For the text-containing cell, return its midpoint in [X, Y] coordinate format. 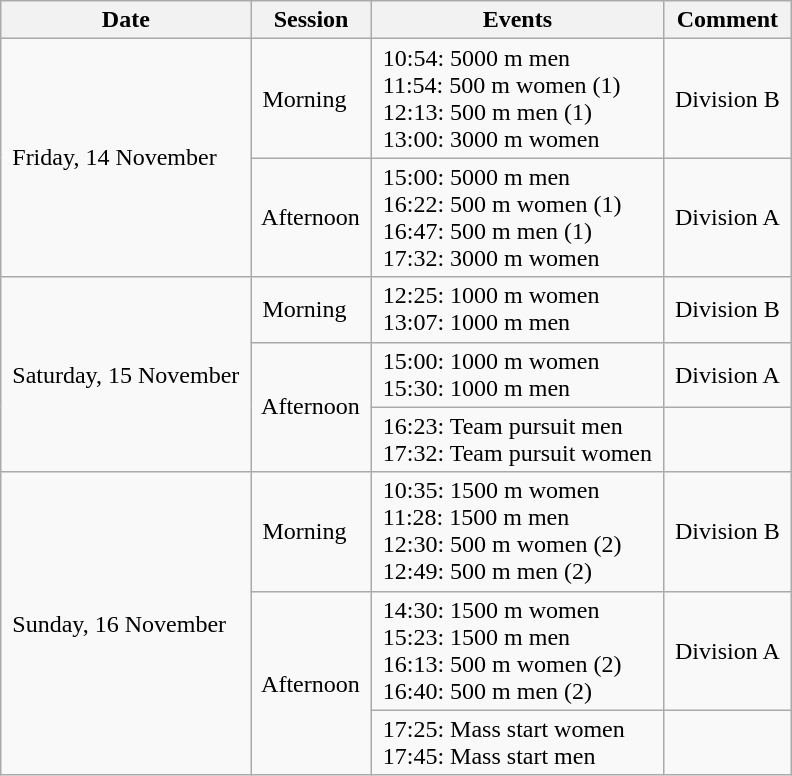
Saturday, 15 November [126, 374]
Events [517, 20]
14:30: 1500 m women 15:23: 1500 m men 16:13: 500 m women (2) 16:40: 500 m men (2) [517, 650]
Session [311, 20]
15:00: 1000 m women 15:30: 1000 m men [517, 374]
Friday, 14 November [126, 158]
Date [126, 20]
Comment [727, 20]
10:54: 5000 m men 11:54: 500 m women (1) 12:13: 500 m men (1) 13:00: 3000 m women [517, 98]
16:23: Team pursuit men 17:32: Team pursuit women [517, 440]
Sunday, 16 November [126, 624]
10:35: 1500 m women 11:28: 1500 m men 12:30: 500 m women (2) 12:49: 500 m men (2) [517, 532]
15:00: 5000 m men 16:22: 500 m women (1) 16:47: 500 m men (1) 17:32: 3000 m women [517, 218]
12:25: 1000 m women 13:07: 1000 m men [517, 310]
17:25: Mass start women 17:45: Mass start men [517, 742]
